Scan for the cell matching the given text and deliver its (x, y) coordinate at center. 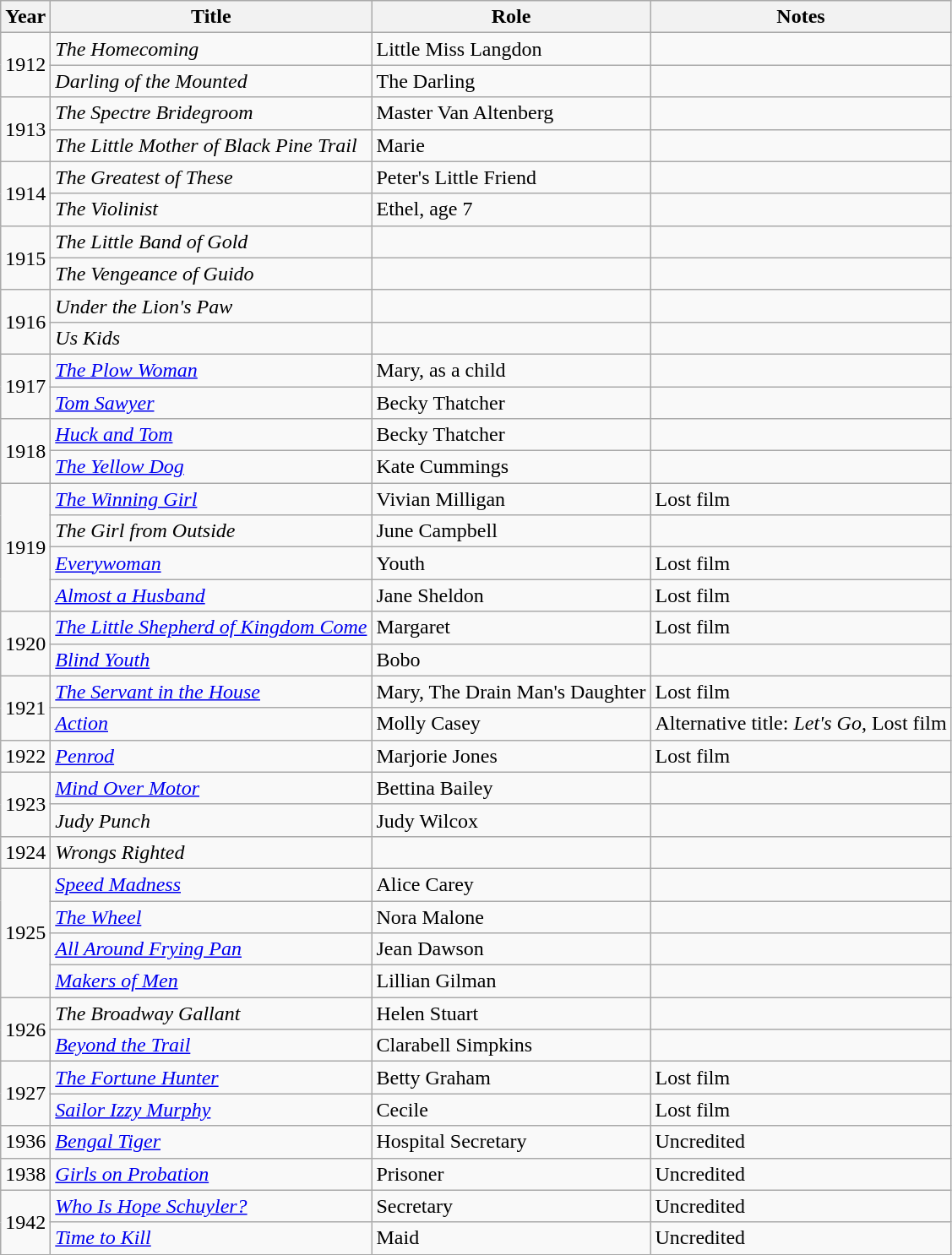
Youth (511, 563)
Time to Kill (211, 1238)
Us Kids (211, 338)
Margaret (511, 627)
Beyond the Trail (211, 1046)
Clarabell Simpkins (511, 1046)
1926 (25, 1030)
1922 (25, 756)
The Little Band of Gold (211, 242)
Speed Madness (211, 884)
Bettina Bailey (511, 788)
Hospital Secretary (511, 1142)
1921 (25, 708)
1916 (25, 322)
The Girl from Outside (211, 531)
The Greatest of These (211, 177)
The Broadway Gallant (211, 1013)
Cecile (511, 1110)
Mary, The Drain Man's Daughter (511, 692)
Betty Graham (511, 1078)
1938 (25, 1174)
Vivian Milligan (511, 499)
Helen Stuart (511, 1013)
The Vengeance of Guido (211, 274)
Girls on Probation (211, 1174)
The Little Mother of Black Pine Trail (211, 145)
Notes (801, 17)
Jane Sheldon (511, 595)
Marie (511, 145)
Judy Punch (211, 820)
The Little Shepherd of Kingdom Come (211, 627)
1936 (25, 1142)
Secretary (511, 1206)
Darling of the Mounted (211, 81)
The Plow Woman (211, 370)
Makers of Men (211, 981)
Huck and Tom (211, 435)
The Homecoming (211, 49)
June Campbell (511, 531)
Under the Lion's Paw (211, 306)
The Yellow Dog (211, 467)
1919 (25, 547)
1920 (25, 644)
The Spectre Bridegroom (211, 113)
Alice Carey (511, 884)
Wrongs Righted (211, 852)
Alternative title: Let's Go, Lost film (801, 724)
1913 (25, 129)
Year (25, 17)
1917 (25, 386)
Lillian Gilman (511, 981)
1912 (25, 65)
Everywoman (211, 563)
The Darling (511, 81)
Nora Malone (511, 916)
Mary, as a child (511, 370)
1923 (25, 804)
Prisoner (511, 1174)
Sailor Izzy Murphy (211, 1110)
1918 (25, 451)
1915 (25, 258)
Mind Over Motor (211, 788)
Ethel, age 7 (511, 209)
The Wheel (211, 916)
1925 (25, 932)
Marjorie Jones (511, 756)
Little Miss Langdon (511, 49)
The Winning Girl (211, 499)
Master Van Altenberg (511, 113)
The Fortune Hunter (211, 1078)
The Violinist (211, 209)
Peter's Little Friend (511, 177)
Judy Wilcox (511, 820)
1914 (25, 193)
Maid (511, 1238)
Who Is Hope Schuyler? (211, 1206)
1924 (25, 852)
Jean Dawson (511, 949)
1927 (25, 1094)
Kate Cummings (511, 467)
Title (211, 17)
Bobo (511, 660)
1942 (25, 1222)
Tom Sawyer (211, 403)
The Servant in the House (211, 692)
All Around Frying Pan (211, 949)
Almost a Husband (211, 595)
Molly Casey (511, 724)
Bengal Tiger (211, 1142)
Penrod (211, 756)
Role (511, 17)
Action (211, 724)
Blind Youth (211, 660)
